Determine the (X, Y) coordinate at the center of the cell enclosing the given text.  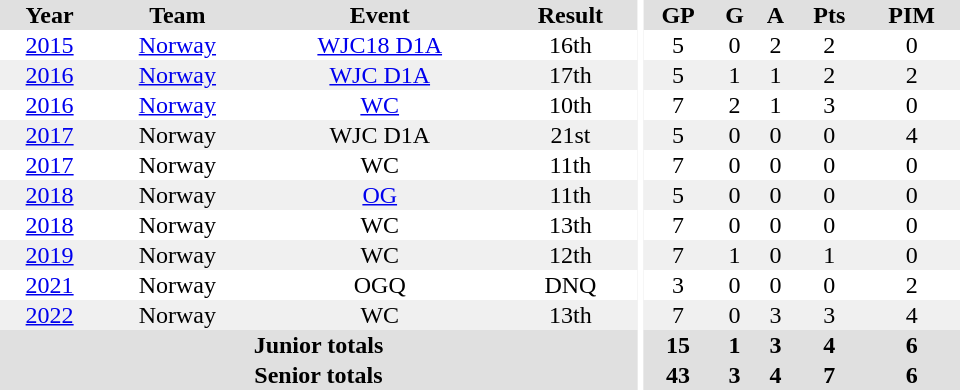
16th (570, 45)
Year (50, 15)
Event (380, 15)
OGQ (380, 285)
A (776, 15)
WJC18 D1A (380, 45)
Team (177, 15)
G (734, 15)
43 (678, 375)
PIM (912, 15)
17th (570, 75)
15 (678, 345)
2022 (50, 315)
2019 (50, 255)
10th (570, 105)
OG (380, 195)
Result (570, 15)
Pts (829, 15)
2015 (50, 45)
Senior totals (318, 375)
DNQ (570, 285)
GP (678, 15)
2021 (50, 285)
12th (570, 255)
Junior totals (318, 345)
21st (570, 135)
